Return (X, Y) of the center of cell containing provided text 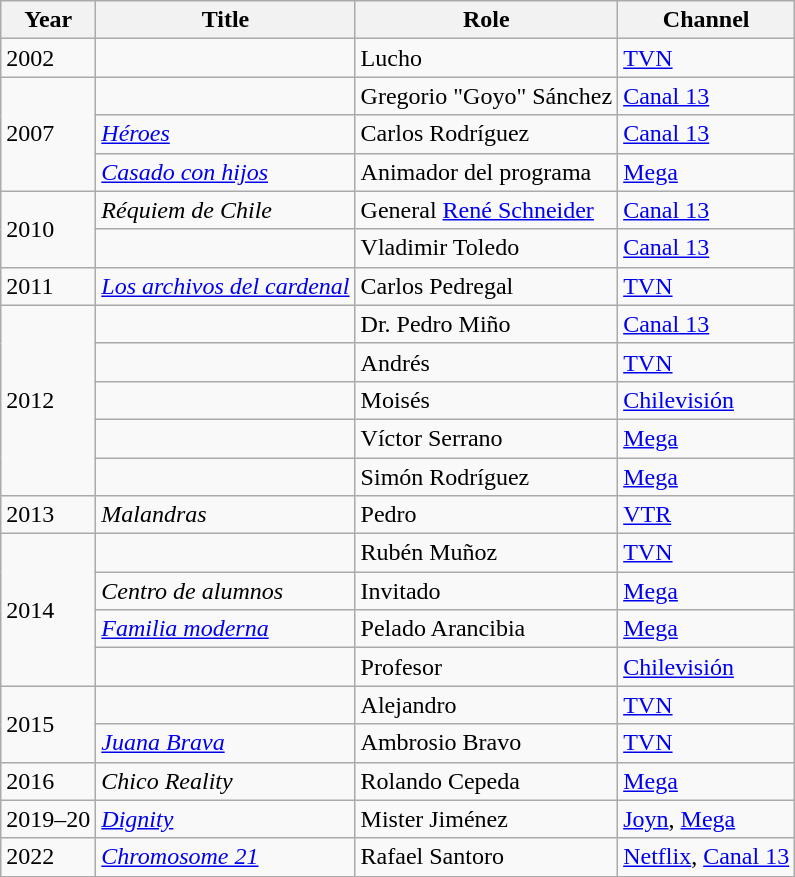
Profesor (486, 667)
Rubén Muñoz (486, 553)
2019–20 (48, 819)
Moisés (486, 400)
Rafael Santoro (486, 857)
Malandras (226, 515)
General René Schneider (486, 210)
Chico Reality (226, 781)
2007 (48, 134)
Vladimir Toledo (486, 248)
Casado con hijos (226, 172)
Rolando Cepeda (486, 781)
Carlos Pedregal (486, 286)
Invitado (486, 591)
Alejandro (486, 705)
Víctor Serrano (486, 438)
Channel (706, 20)
2013 (48, 515)
Pelado Arancibia (486, 629)
Carlos Rodríguez (486, 134)
Year (48, 20)
2002 (48, 58)
Joyn, Mega (706, 819)
Gregorio "Goyo" Sánchez (486, 96)
Pedro (486, 515)
Dr. Pedro Miño (486, 324)
Dignity (226, 819)
2010 (48, 229)
Andrés (486, 362)
Los archivos del cardenal (226, 286)
Héroes (226, 134)
Lucho (486, 58)
2016 (48, 781)
Juana Brava (226, 743)
Netflix, Canal 13 (706, 857)
Chromosome 21 (226, 857)
Mister Jiménez (486, 819)
2012 (48, 400)
Familia moderna (226, 629)
Centro de alumnos (226, 591)
Role (486, 20)
Ambrosio Bravo (486, 743)
Title (226, 20)
Animador del programa (486, 172)
2014 (48, 610)
Réquiem de Chile (226, 210)
2022 (48, 857)
Simón Rodríguez (486, 477)
2011 (48, 286)
VTR (706, 515)
2015 (48, 724)
